From the cell containing the given text, extract its center point as [x, y] coordinate. 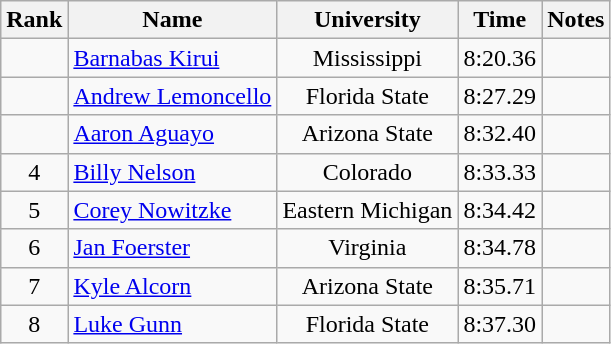
8:20.36 [500, 58]
8:32.40 [500, 134]
Colorado [368, 172]
8:27.29 [500, 96]
Billy Nelson [172, 172]
5 [34, 210]
Virginia [368, 248]
Corey Nowitzke [172, 210]
8:34.78 [500, 248]
Mississippi [368, 58]
Kyle Alcorn [172, 286]
Jan Foerster [172, 248]
University [368, 20]
Luke Gunn [172, 324]
8:33.33 [500, 172]
Rank [34, 20]
4 [34, 172]
6 [34, 248]
8:34.42 [500, 210]
Aaron Aguayo [172, 134]
8 [34, 324]
7 [34, 286]
Notes [576, 20]
Name [172, 20]
8:37.30 [500, 324]
Andrew Lemoncello [172, 96]
Eastern Michigan [368, 210]
Barnabas Kirui [172, 58]
Time [500, 20]
8:35.71 [500, 286]
